Identify which cell holds the provided text, then report its [X, Y] central coordinate. 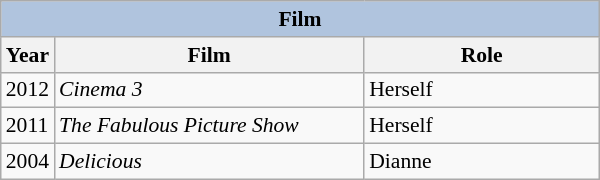
Delicious [209, 162]
2004 [28, 162]
2011 [28, 126]
Dianne [482, 162]
Year [28, 55]
Role [482, 55]
2012 [28, 90]
Cinema 3 [209, 90]
The Fabulous Picture Show [209, 126]
